Scan for the cell matching the given text and deliver its [X, Y] coordinate at center. 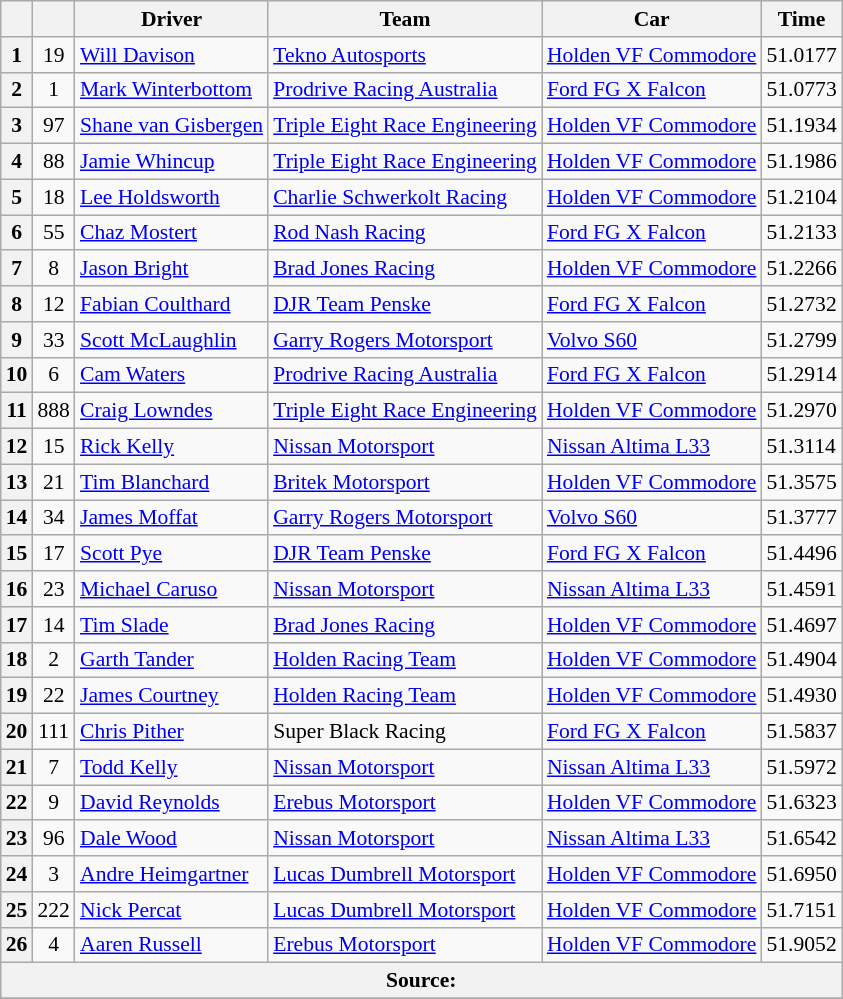
97 [54, 126]
Team [405, 19]
16 [17, 589]
Cam Waters [172, 375]
51.6542 [801, 839]
Rick Kelly [172, 447]
51.9052 [801, 945]
51.0773 [801, 90]
96 [54, 839]
111 [54, 732]
Tim Slade [172, 625]
51.6323 [801, 803]
51.4930 [801, 696]
David Reynolds [172, 803]
51.7151 [801, 910]
James Courtney [172, 696]
34 [54, 518]
51.1986 [801, 162]
Mark Winterbottom [172, 90]
Will Davison [172, 55]
Britek Motorsport [405, 482]
Dale Wood [172, 839]
Michael Caruso [172, 589]
10 [17, 375]
51.4591 [801, 589]
51.2104 [801, 197]
Tekno Autosports [405, 55]
Rod Nash Racing [405, 233]
Aaren Russell [172, 945]
Tim Blanchard [172, 482]
51.5972 [801, 767]
25 [17, 910]
Super Black Racing [405, 732]
888 [54, 411]
Scott McLaughlin [172, 340]
Fabian Coulthard [172, 304]
Source: [422, 981]
5 [17, 197]
24 [17, 874]
20 [17, 732]
51.5837 [801, 732]
Todd Kelly [172, 767]
Chaz Mostert [172, 233]
26 [17, 945]
Chris Pither [172, 732]
Lee Holdsworth [172, 197]
James Moffat [172, 518]
51.3575 [801, 482]
51.6950 [801, 874]
51.2266 [801, 269]
51.1934 [801, 126]
33 [54, 340]
51.0177 [801, 55]
Charlie Schwerkolt Racing [405, 197]
51.4496 [801, 554]
51.4697 [801, 625]
51.2133 [801, 233]
13 [17, 482]
Craig Lowndes [172, 411]
51.2732 [801, 304]
55 [54, 233]
Car [652, 19]
Shane van Gisbergen [172, 126]
222 [54, 910]
51.2970 [801, 411]
11 [17, 411]
Time [801, 19]
Scott Pye [172, 554]
51.2914 [801, 375]
Garth Tander [172, 660]
51.3114 [801, 447]
Andre Heimgartner [172, 874]
88 [54, 162]
51.3777 [801, 518]
Jason Bright [172, 269]
Driver [172, 19]
Jamie Whincup [172, 162]
Nick Percat [172, 910]
51.4904 [801, 660]
51.2799 [801, 340]
